Determine the [X, Y] coordinate at the center of the cell enclosing the given text.  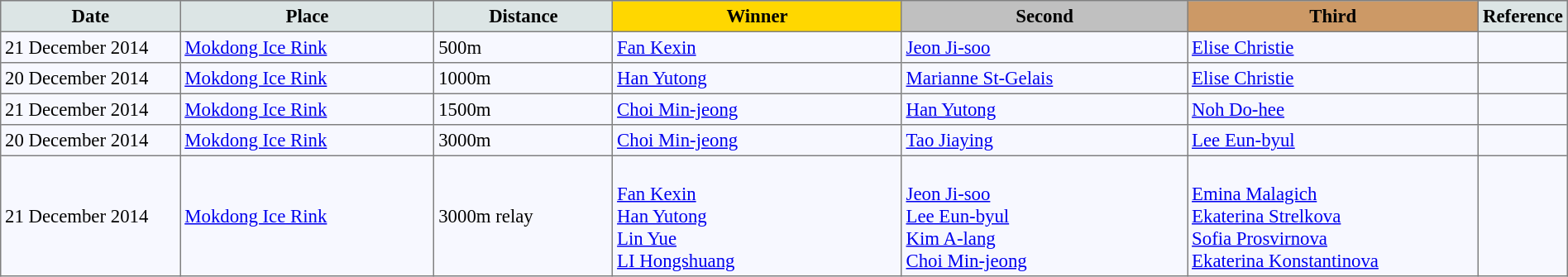
Jeon Ji-sooLee Eun-byulKim A-langChoi Min-jeong [1045, 216]
Emina MalagichEkaterina Strelkova Sofia ProsvirnovaEkaterina Konstantinova [1333, 216]
Noh Do-hee [1333, 109]
Third [1333, 17]
Reference [1523, 17]
Tao Jiaying [1045, 141]
1500m [523, 109]
Lee Eun-byul [1333, 141]
Place [308, 17]
Second [1045, 17]
3000m [523, 141]
Distance [523, 17]
1000m [523, 79]
Fan Kexin [758, 47]
Marianne St-Gelais [1045, 79]
Winner [758, 17]
3000m relay [523, 216]
Jeon Ji-soo [1045, 47]
500m [523, 47]
Fan KexinHan YutongLin YueLI Hongshuang [758, 216]
Date [91, 17]
